Provide the [x, y] coordinate of the cell's center where the given text is located.  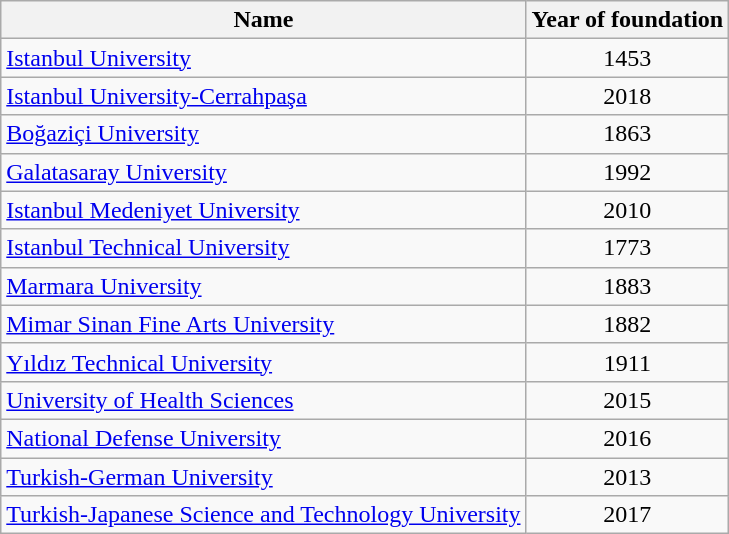
Mimar Sinan Fine Arts University [264, 324]
Name [264, 20]
Marmara University [264, 286]
1453 [628, 58]
1992 [628, 172]
2015 [628, 400]
2013 [628, 477]
2016 [628, 438]
Istanbul Technical University [264, 248]
Turkish-Japanese Science and Technology University [264, 515]
1863 [628, 134]
National Defense University [264, 438]
1773 [628, 248]
Istanbul University-Cerrahpaşa [264, 96]
2018 [628, 96]
Galatasaray University [264, 172]
Year of foundation [628, 20]
Istanbul University [264, 58]
University of Health Sciences [264, 400]
Boğaziçi University [264, 134]
2010 [628, 210]
1882 [628, 324]
Turkish-German University [264, 477]
Istanbul Medeniyet University [264, 210]
Yıldız Technical University [264, 362]
2017 [628, 515]
1911 [628, 362]
1883 [628, 286]
